Output the (X, Y) coordinate of the center of the cell containing the given text.  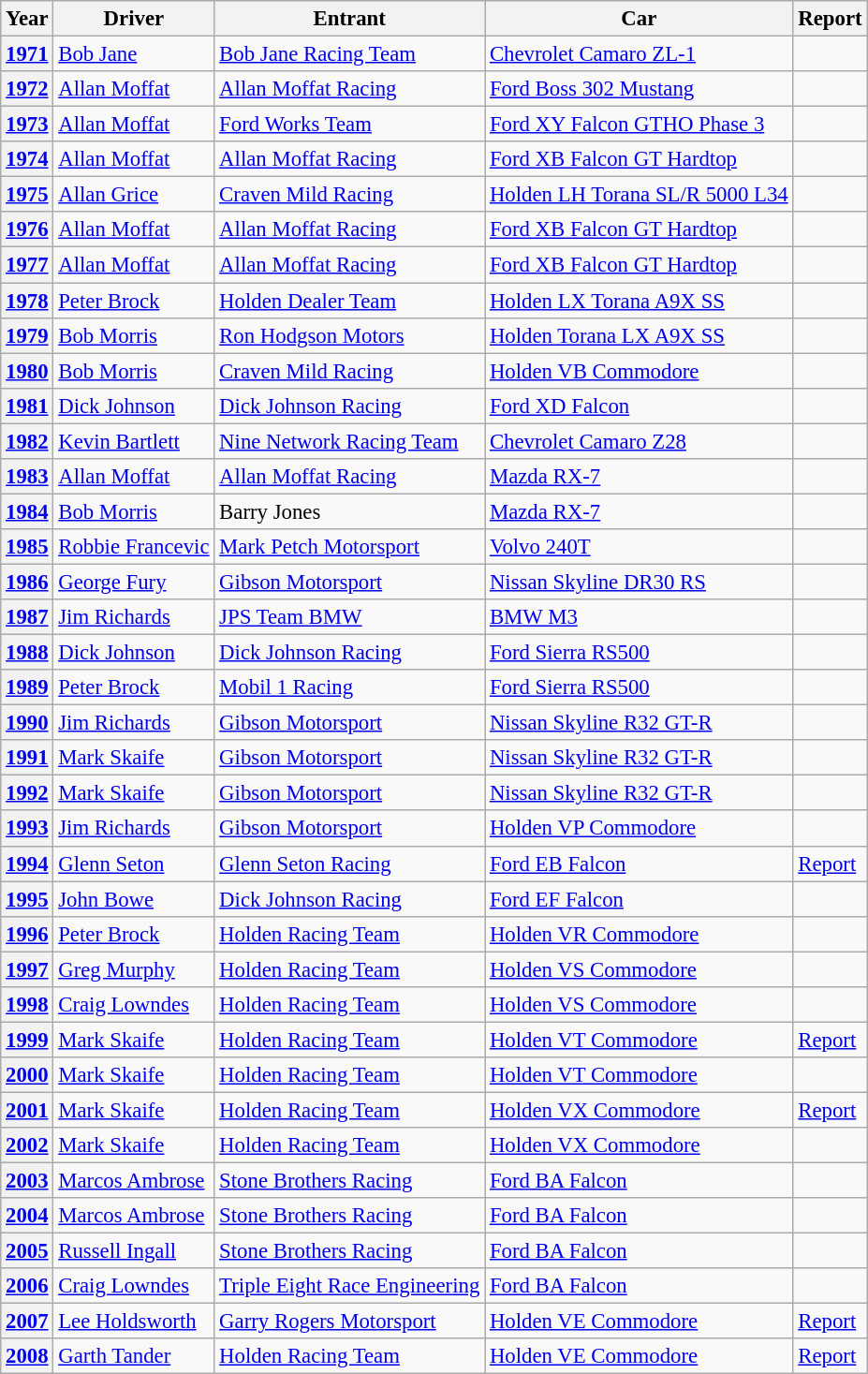
Year (27, 19)
1977 (27, 265)
1994 (27, 864)
2001 (27, 1110)
1990 (27, 723)
Holden LH Torana SL/R 5000 L34 (639, 195)
1992 (27, 793)
Kevin Bartlett (134, 441)
Robbie Francevic (134, 547)
BMW M3 (639, 617)
2006 (27, 1286)
Car (639, 19)
Russell Ingall (134, 1251)
Ford XY Falcon GTHO Phase 3 (639, 125)
Ford EB Falcon (639, 864)
Garry Rogers Motorsport (350, 1322)
Holden Dealer Team (350, 301)
Ford XD Falcon (639, 406)
2004 (27, 1216)
George Fury (134, 582)
1989 (27, 687)
Volvo 240T (639, 547)
1984 (27, 511)
1987 (27, 617)
1979 (27, 335)
JPS Team BMW (350, 617)
Barry Jones (350, 511)
2007 (27, 1322)
1974 (27, 159)
1980 (27, 371)
2002 (27, 1145)
2003 (27, 1181)
1985 (27, 547)
Ford Boss 302 Mustang (639, 89)
1986 (27, 582)
Bob Jane (134, 54)
Bob Jane Racing Team (350, 54)
Chevrolet Camaro ZL-1 (639, 54)
2000 (27, 1075)
Mobil 1 Racing (350, 687)
1976 (27, 229)
1983 (27, 477)
Ron Hodgson Motors (350, 335)
1991 (27, 758)
1972 (27, 89)
Glenn Seton (134, 864)
1971 (27, 54)
Mark Petch Motorsport (350, 547)
Chevrolet Camaro Z28 (639, 441)
Holden Torana LX A9X SS (639, 335)
Holden VR Commodore (639, 934)
Triple Eight Race Engineering (350, 1286)
Allan Grice (134, 195)
1978 (27, 301)
Holden VP Commodore (639, 829)
1998 (27, 1005)
Driver (134, 19)
Ford EF Falcon (639, 899)
1988 (27, 653)
Holden LX Torana A9X SS (639, 301)
1975 (27, 195)
Lee Holdsworth (134, 1322)
Holden VE Commodore (639, 1322)
1999 (27, 1040)
1993 (27, 829)
Holden VB Commodore (639, 371)
2005 (27, 1251)
Glenn Seton Racing (350, 864)
1982 (27, 441)
Ford Works Team (350, 125)
1996 (27, 934)
Greg Murphy (134, 969)
John Bowe (134, 899)
1995 (27, 899)
1981 (27, 406)
Entrant (350, 19)
Nine Network Racing Team (350, 441)
1997 (27, 969)
Nissan Skyline DR30 RS (639, 582)
1973 (27, 125)
